Search for the cell housing the specified text and yield its [X, Y] center coordinate. 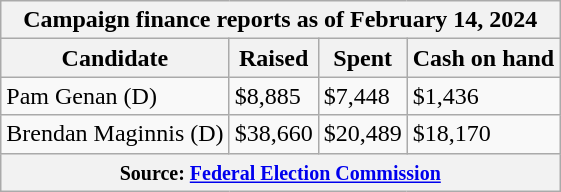
$8,885 [274, 96]
Spent [362, 58]
Candidate [115, 58]
Campaign finance reports as of February 14, 2024 [280, 20]
Cash on hand [483, 58]
$1,436 [483, 96]
$38,660 [274, 134]
Raised [274, 58]
Brendan Maginnis (D) [115, 134]
$18,170 [483, 134]
Pam Genan (D) [115, 96]
$20,489 [362, 134]
Source: Federal Election Commission [280, 172]
$7,448 [362, 96]
